Output the [X, Y] coordinate of the center of the cell containing the given text.  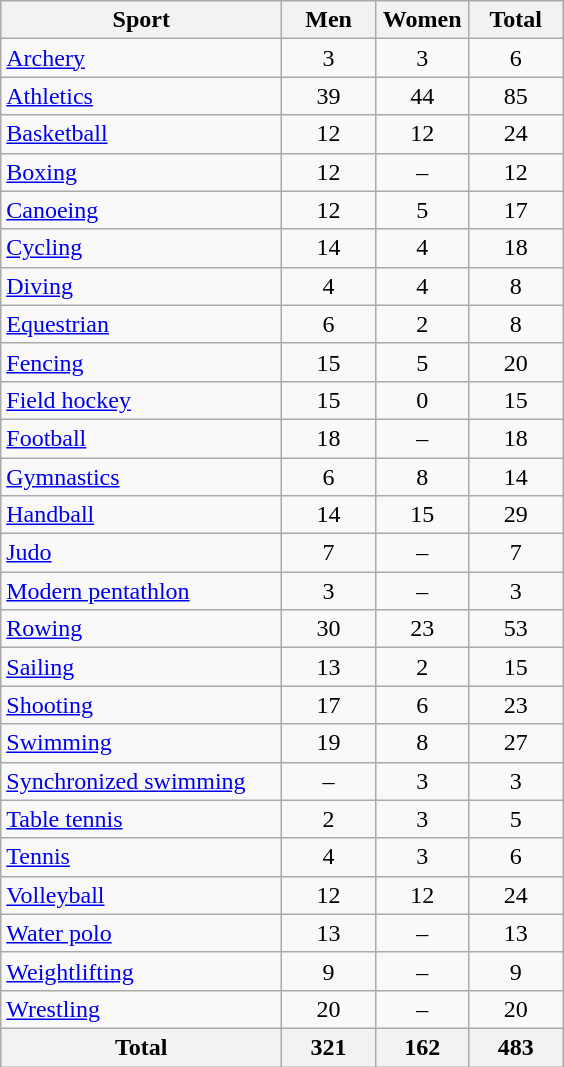
Athletics [142, 96]
Canoeing [142, 210]
Boxing [142, 172]
162 [422, 1047]
Sport [142, 20]
Archery [142, 58]
Synchronized swimming [142, 781]
Diving [142, 286]
Women [422, 20]
30 [329, 629]
Men [329, 20]
Equestrian [142, 324]
Basketball [142, 134]
Weightlifting [142, 971]
Water polo [142, 933]
Field hockey [142, 400]
321 [329, 1047]
483 [516, 1047]
Tennis [142, 857]
53 [516, 629]
19 [329, 743]
39 [329, 96]
85 [516, 96]
Swimming [142, 743]
Sailing [142, 667]
Gymnastics [142, 477]
Wrestling [142, 1009]
Table tennis [142, 819]
Volleyball [142, 895]
Handball [142, 515]
Football [142, 438]
0 [422, 400]
Shooting [142, 705]
44 [422, 96]
Modern pentathlon [142, 591]
Fencing [142, 362]
Judo [142, 553]
27 [516, 743]
Cycling [142, 248]
Rowing [142, 629]
29 [516, 515]
